Provide the [X, Y] coordinate of the cell's center where the given text is located.  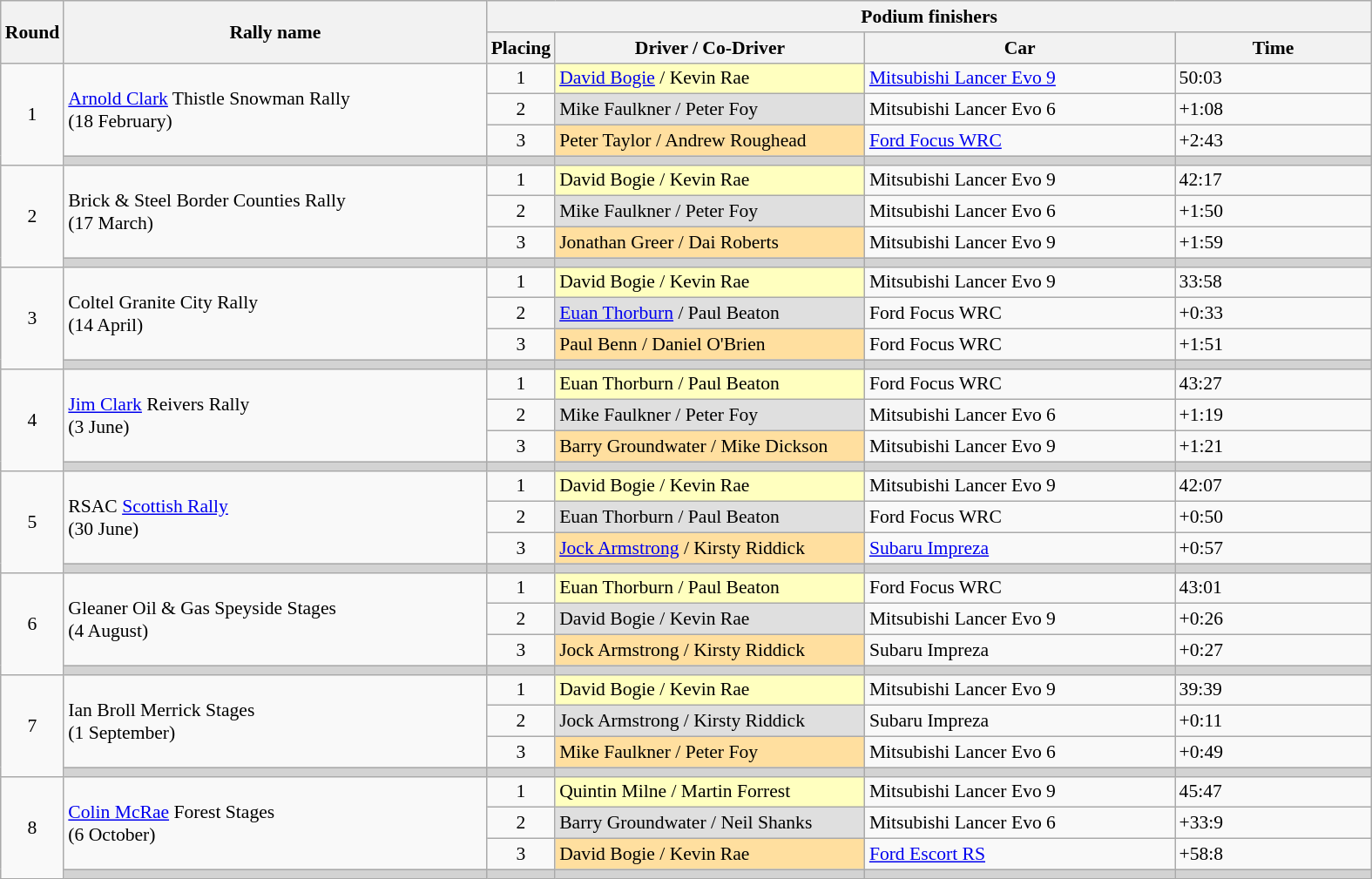
Barry Groundwater / Neil Shanks [710, 823]
+0:11 [1274, 721]
+0:33 [1274, 314]
Paul Benn / Daniel O'Brien [710, 345]
43:27 [1274, 384]
45:47 [1274, 792]
Barry Groundwater / Mike Dickson [710, 447]
+0:50 [1274, 517]
+1:19 [1274, 416]
+0:57 [1274, 549]
8 [33, 828]
Peter Taylor / Andrew Roughead [710, 141]
+0:26 [1274, 619]
+1:08 [1274, 110]
Time [1274, 48]
50:03 [1274, 78]
Rally name [275, 31]
Driver / Co-Driver [710, 48]
+1:21 [1274, 447]
33:58 [1274, 282]
6 [33, 624]
Ian Broll Merrick Stages (1 September) [275, 721]
Car [1020, 48]
Quintin Milne / Martin Forrest [710, 792]
+33:9 [1274, 823]
Jim Clark Reivers Rally(3 June) [275, 415]
Ford Escort RS [1020, 855]
Gleaner Oil & Gas Speyside Stages (4 August) [275, 619]
39:39 [1274, 690]
+1:50 [1274, 212]
43:01 [1274, 588]
RSAC Scottish Rally(30 June) [275, 517]
+58:8 [1274, 855]
+1:51 [1274, 345]
Arnold Clark Thistle Snowman Rally(18 February) [275, 110]
4 [33, 420]
42:07 [1274, 486]
7 [33, 725]
5 [33, 521]
+0:49 [1274, 753]
Round [33, 31]
Brick & Steel Border Counties Rally (17 March) [275, 211]
+0:27 [1274, 651]
Jonathan Greer / Dai Roberts [710, 243]
Colin McRae Forest Stages (6 October) [275, 822]
+1:59 [1274, 243]
+2:43 [1274, 141]
Placing [521, 48]
Podium finishers [929, 17]
42:17 [1274, 180]
Coltel Granite City Rally (14 April) [275, 314]
